Search for the cell housing the specified text and yield its [x, y] center coordinate. 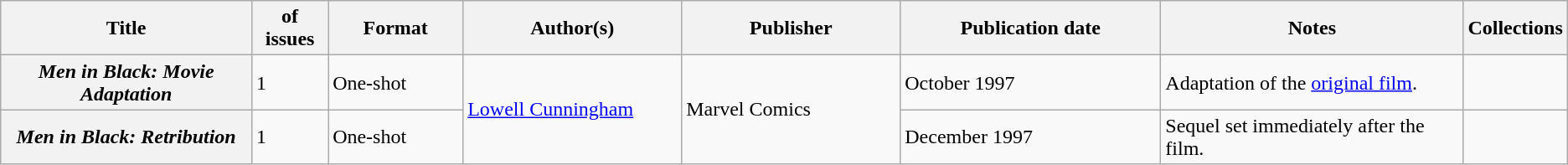
Lowell Cunningham [573, 110]
Adaptation of the original film. [1312, 82]
Format [395, 28]
Men in Black: Retribution [126, 137]
Sequel set immediately after the film. [1312, 137]
Publisher [791, 28]
December 1997 [1030, 137]
Notes [1312, 28]
October 1997 [1030, 82]
Title [126, 28]
Men in Black: Movie Adaptation [126, 82]
Collections [1515, 28]
of issues [290, 28]
Author(s) [573, 28]
Publication date [1030, 28]
Marvel Comics [791, 110]
